Capture the cell that displays the provided text and extract its [X, Y] central coordinate. 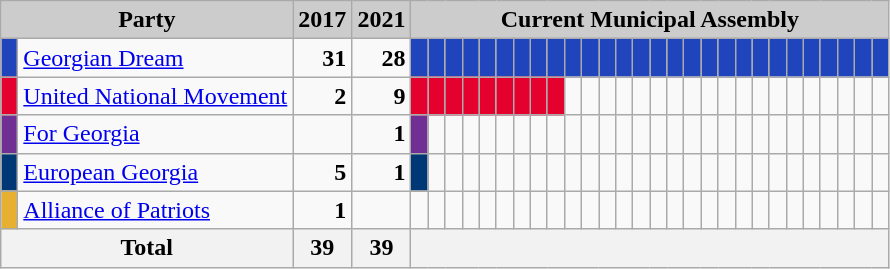
5 [322, 172]
Party [147, 20]
31 [322, 58]
2 [322, 96]
2017 [322, 20]
Georgian Dream [156, 58]
Current Municipal Assembly [650, 20]
2021 [382, 20]
United National Movement [156, 96]
For Georgia [156, 134]
Alliance of Patriots [156, 210]
9 [382, 96]
28 [382, 58]
Total [147, 248]
European Georgia [156, 172]
